Return (X, Y) of the center of cell containing provided text 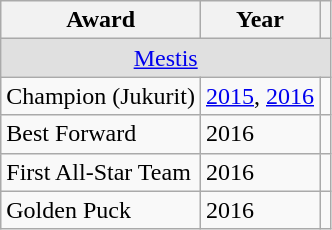
Champion (Jukurit) (101, 96)
Best Forward (101, 134)
Award (101, 20)
Year (260, 20)
Golden Puck (101, 210)
2015, 2016 (260, 96)
First All-Star Team (101, 172)
Mestis (166, 58)
